Output the (X, Y) coordinate of the center of the cell containing the given text.  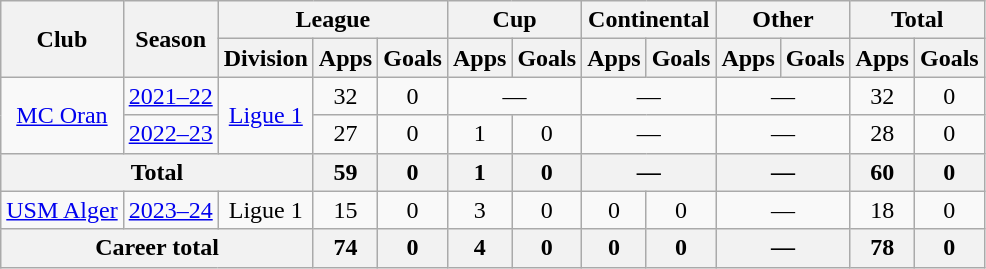
2023–24 (170, 210)
78 (882, 248)
74 (345, 248)
59 (345, 172)
3 (479, 210)
League (332, 20)
Other (783, 20)
Season (170, 39)
USM Alger (62, 210)
Cup (514, 20)
18 (882, 210)
60 (882, 172)
15 (345, 210)
Continental (649, 20)
2022–23 (170, 134)
2021–22 (170, 96)
Division (266, 58)
4 (479, 248)
Club (62, 39)
Career total (158, 248)
27 (345, 134)
MC Oran (62, 115)
28 (882, 134)
